Identify which cell holds the provided text, then report its (x, y) central coordinate. 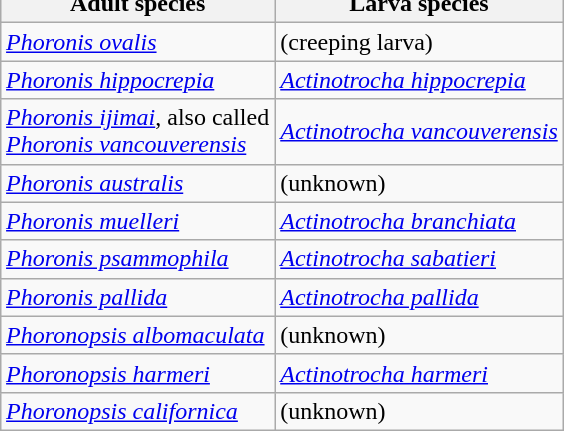
Actinotrocha pallida (420, 297)
(creeping larva) (420, 42)
Actinotrocha branchiata (420, 221)
Phoronis ovalis (138, 42)
Phoronis muelleri (138, 221)
Phoronopsis harmeri (138, 373)
Actinotrocha hippocrepia (420, 80)
Phoronis ijimai, also calledPhoronis vancouverensis (138, 132)
Actinotrocha sabatieri (420, 259)
Phoronis hippocrepia (138, 80)
Phoronis psammophila (138, 259)
Actinotrocha vancouverensis (420, 132)
Phoronis pallida (138, 297)
Phoronis australis (138, 183)
Phoronopsis albomaculata (138, 335)
Actinotrocha harmeri (420, 373)
Phoronopsis californica (138, 411)
